Pinpoint the cell where the given text exists, returning its (X, Y) midpoint coordinate. 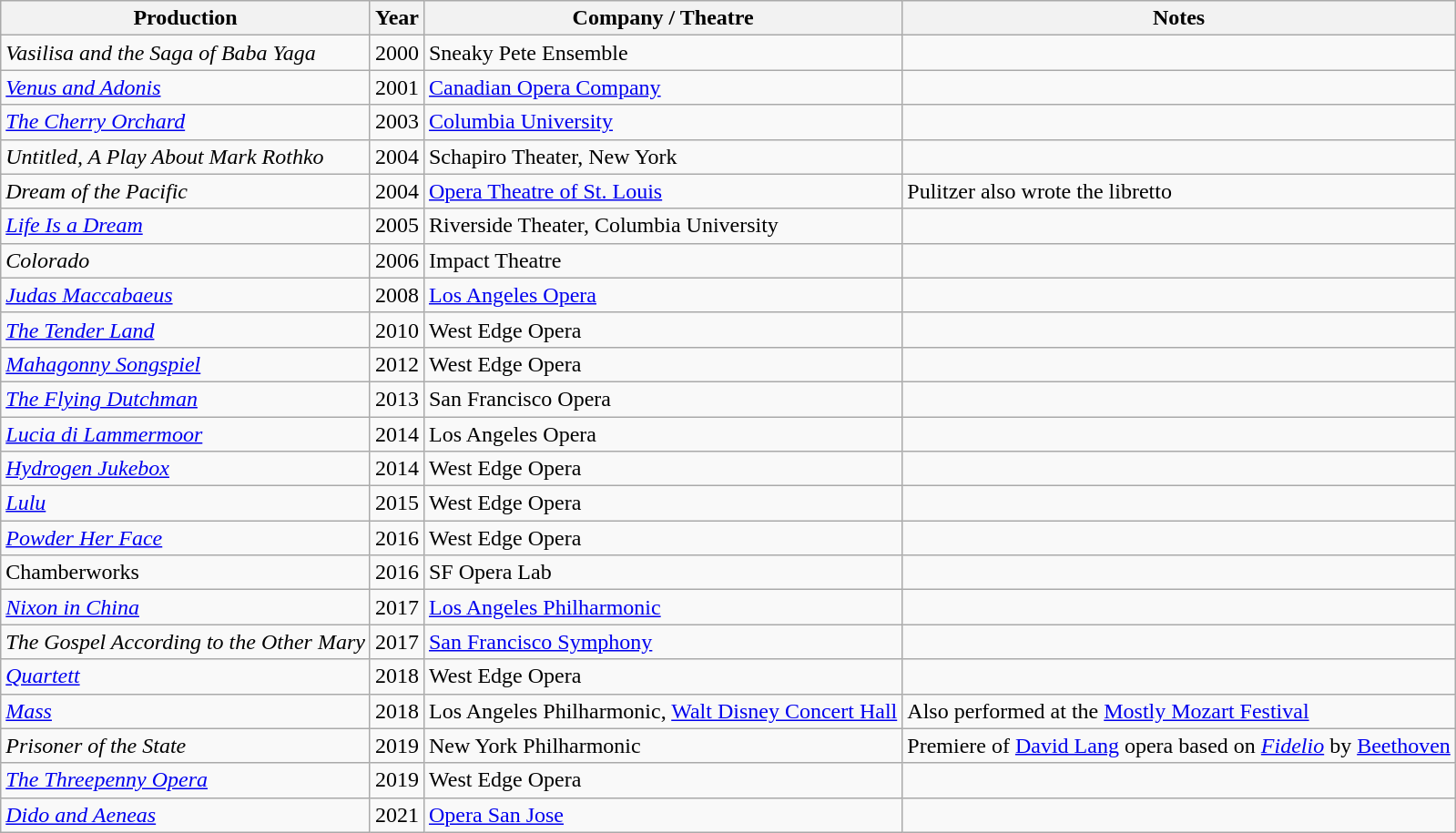
Pulitzer also wrote the libretto (1179, 191)
The Tender Land (186, 330)
The Flying Dutchman (186, 399)
Riverside Theater, Columbia University (663, 226)
2010 (397, 330)
Los Angeles Philharmonic, Walt Disney Concert Hall (663, 711)
Notes (1179, 18)
Mahagonny Songspiel (186, 364)
Canadian Opera Company (663, 87)
Dream of the Pacific (186, 191)
Company / Theatre (663, 18)
Lulu (186, 503)
The Cherry Orchard (186, 122)
2003 (397, 122)
San Francisco Symphony (663, 642)
Untitled, A Play About Mark Rothko (186, 157)
New York Philharmonic (663, 746)
Chamberworks (186, 573)
2001 (397, 87)
Vasilisa and the Saga of Baba Yaga (186, 53)
2013 (397, 399)
2015 (397, 503)
Prisoner of the State (186, 746)
2005 (397, 226)
Colorado (186, 260)
Impact Theatre (663, 260)
Year (397, 18)
2012 (397, 364)
Sneaky Pete Ensemble (663, 53)
2006 (397, 260)
SF Opera Lab (663, 573)
The Threepenny Opera (186, 780)
Los Angeles Philharmonic (663, 607)
Also performed at the Mostly Mozart Festival (1179, 711)
Hydrogen Jukebox (186, 469)
Dido and Aeneas (186, 815)
Mass (186, 711)
The Gospel According to the Other Mary (186, 642)
Opera Theatre of St. Louis (663, 191)
Columbia University (663, 122)
Quartett (186, 676)
Lucia di Lammermoor (186, 434)
2021 (397, 815)
Nixon in China (186, 607)
2008 (397, 295)
Powder Her Face (186, 538)
2000 (397, 53)
San Francisco Opera (663, 399)
Opera San Jose (663, 815)
Production (186, 18)
Judas Maccabaeus (186, 295)
Venus and Adonis (186, 87)
Schapiro Theater, New York (663, 157)
Premiere of David Lang opera based on Fidelio by Beethoven (1179, 746)
Life Is a Dream (186, 226)
